Determine the (x, y) coordinate at the center of the cell enclosing the given text.  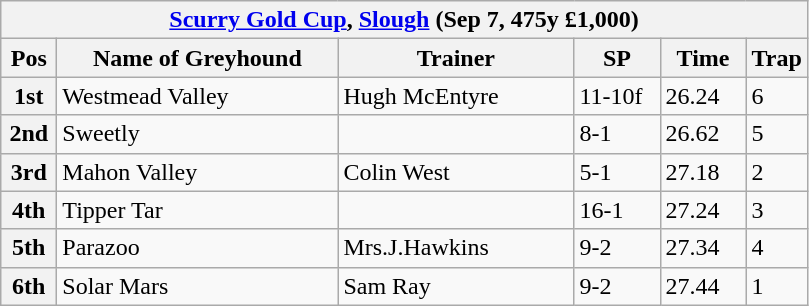
1st (29, 96)
Trap (776, 58)
Scurry Gold Cup, Slough (Sep 7, 475y £1,000) (404, 20)
Sam Ray (456, 286)
11-10f (617, 96)
Colin West (456, 172)
Time (703, 58)
Parazoo (198, 248)
5 (776, 134)
SP (617, 58)
Mahon Valley (198, 172)
2 (776, 172)
Hugh McEntyre (456, 96)
5-1 (617, 172)
27.18 (703, 172)
27.44 (703, 286)
Mrs.J.Hawkins (456, 248)
Name of Greyhound (198, 58)
5th (29, 248)
Solar Mars (198, 286)
16-1 (617, 210)
Tipper Tar (198, 210)
26.24 (703, 96)
8-1 (617, 134)
6th (29, 286)
27.34 (703, 248)
26.62 (703, 134)
Pos (29, 58)
4th (29, 210)
1 (776, 286)
4 (776, 248)
Westmead Valley (198, 96)
6 (776, 96)
Trainer (456, 58)
3 (776, 210)
27.24 (703, 210)
2nd (29, 134)
Sweetly (198, 134)
3rd (29, 172)
